Locate the cell with the specified text and output its (x, y) center coordinate. 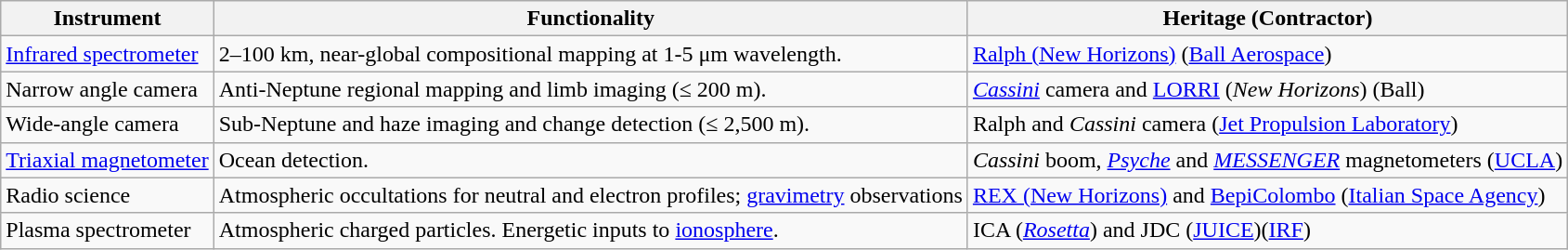
2–100 km, near-global compositional mapping at 1-5 μm wavelength. (590, 54)
Narrow angle camera (108, 89)
Ralph and Cassini camera (Jet Propulsion Laboratory) (1267, 125)
Radio science (108, 195)
Anti-Neptune regional mapping and limb imaging (≤ 200 m). (590, 89)
Triaxial magnetometer (108, 160)
Functionality (590, 19)
ICA (Rosetta) and JDC (JUICE)(IRF) (1267, 230)
Infrared spectrometer (108, 54)
Cassini camera and LORRI (New Horizons) (Ball) (1267, 89)
Ralph (New Horizons) (Ball Aerospace) (1267, 54)
Heritage (Contractor) (1267, 19)
REX (New Horizons) and BepiColombo (Italian Space Agency) (1267, 195)
Ocean detection. (590, 160)
Instrument (108, 19)
Plasma spectrometer (108, 230)
Atmospheric charged particles. Energetic inputs to ionosphere. (590, 230)
Cassini boom, Psyche and MESSENGER magnetometers (UCLA) (1267, 160)
Sub-Neptune and haze imaging and change detection (≤ 2,500 m). (590, 125)
Atmospheric occultations for neutral and electron profiles; gravimetry observations (590, 195)
Wide-angle camera (108, 125)
